Scan for the cell matching the given text and deliver its (X, Y) coordinate at center. 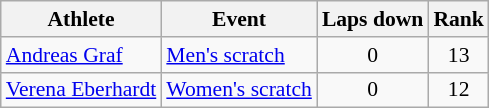
Event (239, 19)
Rank (458, 19)
Men's scratch (239, 55)
12 (458, 90)
Verena Eberhardt (82, 90)
13 (458, 55)
Athlete (82, 19)
Andreas Graf (82, 55)
Laps down (373, 19)
Women's scratch (239, 90)
